From the cell containing the given text, extract its center point as (x, y) coordinate. 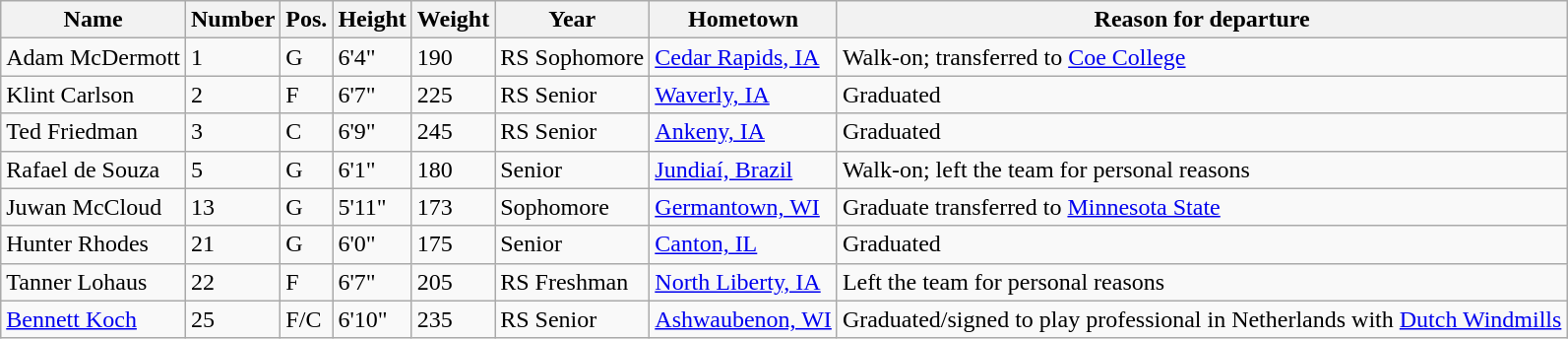
13 (232, 207)
RS Freshman (573, 282)
Left the team for personal reasons (1202, 282)
Number (232, 20)
Walk-on; transferred to Coe College (1202, 57)
6'9" (372, 132)
Name (94, 20)
173 (453, 207)
Walk-on; left the team for personal reasons (1202, 169)
Year (573, 20)
Tanner Lohaus (94, 282)
Bennett Koch (94, 319)
Jundiaí, Brazil (744, 169)
180 (453, 169)
Ankeny, IA (744, 132)
Ashwaubenon, WI (744, 319)
22 (232, 282)
245 (453, 132)
C (307, 132)
Graduated/signed to play professional in Netherlands with Dutch Windmills (1202, 319)
225 (453, 95)
6'0" (372, 244)
3 (232, 132)
175 (453, 244)
190 (453, 57)
25 (232, 319)
6'4" (372, 57)
5'11" (372, 207)
Adam McDermott (94, 57)
Canton, IL (744, 244)
235 (453, 319)
Rafael de Souza (94, 169)
Germantown, WI (744, 207)
Sophomore (573, 207)
RS Sophomore (573, 57)
Pos. (307, 20)
5 (232, 169)
Hunter Rhodes (94, 244)
Graduate transferred to Minnesota State (1202, 207)
1 (232, 57)
Waverly, IA (744, 95)
Weight (453, 20)
F/C (307, 319)
Cedar Rapids, IA (744, 57)
Reason for departure (1202, 20)
Ted Friedman (94, 132)
6'1" (372, 169)
Klint Carlson (94, 95)
2 (232, 95)
Hometown (744, 20)
North Liberty, IA (744, 282)
Height (372, 20)
205 (453, 282)
Juwan McCloud (94, 207)
21 (232, 244)
6'10" (372, 319)
